Pinpoint the cell where the given text exists, returning its (X, Y) midpoint coordinate. 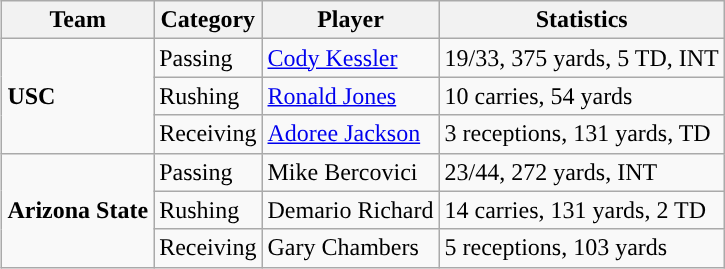
Ronald Jones (350, 96)
Adoree Jackson (350, 134)
USC (78, 96)
14 carries, 131 yards, 2 TD (582, 210)
5 receptions, 103 yards (582, 248)
3 receptions, 131 yards, TD (582, 134)
23/44, 272 yards, INT (582, 172)
Category (208, 20)
Statistics (582, 20)
Cody Kessler (350, 58)
Arizona State (78, 210)
Gary Chambers (350, 248)
Mike Bercovici (350, 172)
Team (78, 20)
Demario Richard (350, 210)
10 carries, 54 yards (582, 96)
19/33, 375 yards, 5 TD, INT (582, 58)
Player (350, 20)
